Scan for the cell matching the given text and deliver its [x, y] coordinate at center. 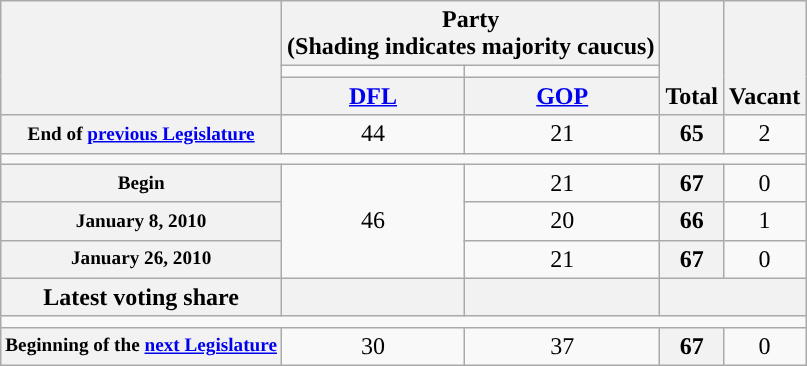
End of previous Legislature [142, 134]
January 26, 2010 [142, 259]
44 [374, 134]
Total [692, 58]
46 [374, 221]
Vacant [764, 58]
Begin [142, 183]
30 [374, 346]
1 [764, 221]
Beginning of the next Legislature [142, 346]
20 [562, 221]
37 [562, 346]
January 8, 2010 [142, 221]
2 [764, 134]
DFL [374, 96]
66 [692, 221]
GOP [562, 96]
Party (Shading indicates majority caucus) [471, 34]
Latest voting share [142, 297]
65 [692, 134]
